Search for the cell housing the specified text and yield its (x, y) center coordinate. 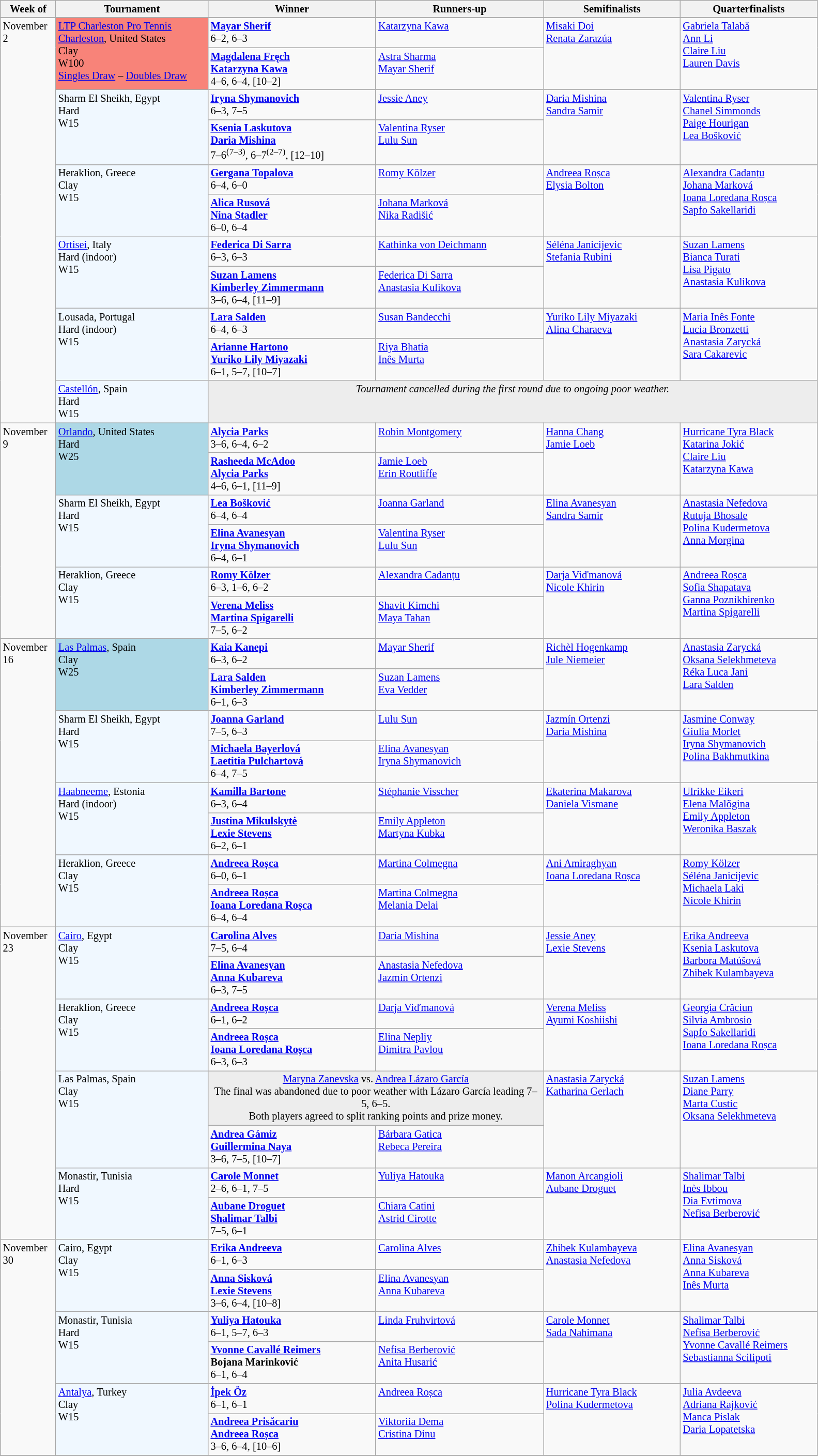
Jazmín Ortenzi Daria Mishina (612, 746)
Anastasia Zarycká Oksana Selekhmeteva Réka Luca Jani Lara Salden (749, 674)
Alica Rusová Nina Stadler 6–0, 6–4 (292, 216)
Elina Avanesyan Anna Sisková Anna Kubareva Inês Murta (749, 1276)
Misaki Doi Renata Zarazúa (612, 54)
Mayar Sherif (460, 653)
Carole Monnet Sada Nahimana (612, 1347)
November 30 (28, 1347)
Hurricane Tyra Black Polina Kudermetova (612, 1419)
Susan Bandecchi (460, 324)
Las Palmas, Spain Clay W15 (132, 1118)
Georgia Crăciun Silvia Ambrosio Sapfo Sakellaridi Ioana Loredana Roșca (749, 1035)
Erika Andreeva 6–1, 6–3 (292, 1254)
Anastasia Nefedova Rutuja Bhosale Polina Kudermetova Anna Morgina (749, 530)
Stéphanie Visscher (460, 798)
Robin Montgomery (460, 438)
Lara Salden Kimberley Zimmermann 6–1, 6–3 (292, 689)
Haabneeme, Estonia Hard (indoor) W15 (132, 819)
Daria Mishina Sandra Samir (612, 127)
Anna Sisková Lexie Stevens 3–6, 6–4, [10–8] (292, 1291)
Shalimar Talbi Nefisa Berberović Yvonne Cavallé Reimers Sebastianna Scilipoti (749, 1347)
Anastasia Nefedova Jazmín Ortenzi (460, 977)
Winner (292, 9)
Romy Kölzer (460, 179)
Darja Viďmanová Nicole Khirin (612, 603)
Tournament (132, 9)
Kamilla Bartone 6–3, 6–4 (292, 798)
Andreea Roșca Sofia Shapatava Ganna Poznikhirenko Martina Spigarelli (749, 603)
Ortisei, Italy Hard (indoor) W15 (132, 272)
Emily Appleton Martyna Kubka (460, 834)
Erika Andreeva Ksenia Laskutova Barbora Matúšová Zhibek Kulambayeva (749, 962)
Richèl Hogenkamp Jule Niemeier (612, 674)
Hurricane Tyra Black Katarina Jokić Claire Liu Katarzyna Kawa (749, 459)
November 16 (28, 783)
November 2 (28, 220)
Federica Di Sarra 6–3, 6–3 (292, 251)
Suzan Lamens Kimberley Zimmermann 3–6, 6–4, [11–9] (292, 287)
Iryna Shymanovich 6–3, 7–5 (292, 104)
Viktoriia Dema Cristina Dinu (460, 1434)
Quarterfinalists (749, 9)
Kathinka von Deichmann (460, 251)
Gabriela Talabă Ann Li Claire Liu Lauren Davis (749, 54)
Séléna Janicijevic Stefania Rubini (612, 272)
Rasheeda McAdoo Alycia Parks 4–6, 6–1, [11–9] (292, 473)
Yvonne Cavallé Reimers Bojana Marinković 6–1, 6–4 (292, 1362)
Magdalena Fręch Katarzyna Kawa 4–6, 6–4, [10–2] (292, 69)
Romy Kölzer Séléna Janicijevic Michaela Laki Nicole Khirin (749, 890)
Jessie Aney (460, 104)
Suzan Lamens Diane Parry Marta Custic Oksana Selekhmeteva (749, 1118)
Jasmine Conway Giulia Morlet Iryna Shymanovich Polina Bakhmutkina (749, 746)
Jessie Aney Lexie Stevens (612, 962)
Darja Viďmanová (460, 1014)
Justina Mikulskytė Lexie Stevens 6–2, 6–1 (292, 834)
Suzan Lamens Eva Vedder (460, 689)
Runners-up (460, 9)
Riya Bhatia Inês Murta (460, 359)
Arianne Hartono Yuriko Lily Miyazaki 6–1, 5–7, [10–7] (292, 359)
Ulrikke Eikeri Elena Malõgina Emily Appleton Weronika Baszak (749, 819)
Michaela Bayerlová Laetitia Pulchartová 6–4, 7–5 (292, 761)
Andreea Roșca Ioana Loredana Roșca 6–3, 6–3 (292, 1050)
Semifinalists (612, 9)
Yuriko Lily Miyazaki Alina Charaeva (612, 344)
Johana Marková Nika Radišić (460, 216)
İpek Öz 6–1, 6–1 (292, 1399)
Elina Avanesyan Iryna Shymanovich 6–4, 6–1 (292, 545)
Castellón, Spain Hard W15 (132, 402)
Kaia Kanepi 6–3, 6–2 (292, 653)
Lara Salden 6–4, 6–3 (292, 324)
Jamie Loeb Erin Routliffe (460, 473)
Yuliya Hatouka 6–1, 5–7, 6–3 (292, 1326)
Verena Meliss Ayumi Koshiishi (612, 1035)
Antalya, Turkey Clay W15 (132, 1419)
Gergana Topalova 6–4, 6–0 (292, 179)
Elina Avanesyan Anna Kubareva (460, 1291)
Yuliya Hatouka (460, 1183)
November 9 (28, 531)
Andreea Roșca Ioana Loredana Roșca 6–4, 6–4 (292, 906)
Aubane Droguet Shalimar Talbi 7–5, 6–1 (292, 1218)
Carolina Alves (460, 1254)
Las Palmas, Spain Clay W25 (132, 674)
Andreea Roșca Elysia Bolton (612, 201)
Andreea Roșca (460, 1399)
Joanna Garland 7–5, 6–3 (292, 726)
Alexandra Cadanțu (460, 581)
Alycia Parks 3–6, 6–4, 6–2 (292, 438)
Manon Arcangioli Aubane Droguet (612, 1203)
Maria Inês Fonte Lucia Bronzetti Anastasia Zarycká Sara Cakarevic (749, 344)
Carolina Alves 7–5, 6–4 (292, 942)
Zhibek Kulambayeva Anastasia Nefedova (612, 1276)
Bárbara Gatica Rebeca Pereira (460, 1146)
Martina Colmegna Melania Delai (460, 906)
Linda Fruhvirtová (460, 1326)
Andreea Prisăcariu Andreea Roșca 3–6, 6–4, [10–6] (292, 1434)
Shavit Kimchi Maya Tahan (460, 618)
Ani Amiraghyan Ioana Loredana Roșca (612, 890)
Katarzyna Kawa (460, 33)
Shalimar Talbi Inès Ibbou Dia Evtimova Nefisa Berberović (749, 1203)
Ksenia Laskutova Daria Mishina 7–6(7–3), 6–7(2–7), [12–10] (292, 142)
Elina Avanesyan Iryna Shymanovich (460, 761)
Orlando, United States Hard W25 (132, 459)
Verena Meliss Martina Spigarelli 7–5, 6–2 (292, 618)
Anastasia Zarycká Katharina Gerlach (612, 1118)
Elina Nepliy Dimitra Pavlou (460, 1050)
November 23 (28, 1083)
Joanna Garland (460, 510)
Andrea Gámiz Guillermina Naya 3–6, 7–5, [10–7] (292, 1146)
Andreea Roșca 6–1, 6–2 (292, 1014)
Daria Mishina (460, 942)
Ekaterina Makarova Daniela Vismane (612, 819)
Valentina Ryser Chanel Simmonds Paige Hourigan Lea Bošković (749, 127)
Carole Monnet 2–6, 6–1, 7–5 (292, 1183)
Elina Avanesyan Sandra Samir (612, 530)
LTP Charleston Pro Tennis Charleston, United States Clay W100 Singles Draw – Doubles Draw (132, 54)
Tournament cancelled during the first round due to ongoing poor weather. (513, 402)
Chiara Catini Astrid Cirotte (460, 1218)
Hanna Chang Jamie Loeb (612, 459)
Romy Kölzer 6–3, 1–6, 6–2 (292, 581)
Alexandra Cadanțu Johana Marková Ioana Loredana Roșca Sapfo Sakellaridi (749, 201)
Elina Avanesyan Anna Kubareva 6–3, 7–5 (292, 977)
Mayar Sherif 6–2, 6–3 (292, 33)
Lulu Sun (460, 726)
Week of (28, 9)
Julia Avdeeva Adriana Rajković Manca Pislak Daria Lopatetska (749, 1419)
Andreea Roșca 6–0, 6–1 (292, 869)
Astra Sharma Mayar Sherif (460, 69)
Nefisa Berberović Anita Husarić (460, 1362)
Suzan Lamens Bianca Turati Lisa Pigato Anastasia Kulikova (749, 272)
Lousada, Portugal Hard (indoor) W15 (132, 344)
Martina Colmegna (460, 869)
Lea Bošković 6–4, 6–4 (292, 510)
Federica Di Sarra Anastasia Kulikova (460, 287)
